Extract the (X, Y) coordinate from the center of the cell holding the provided text.  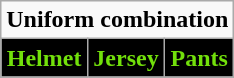
Helmet (44, 58)
Uniform combination (118, 20)
Pants (200, 58)
Jersey (126, 58)
